Return the (X, Y) coordinate for the center point of the cell that contains the specified text.  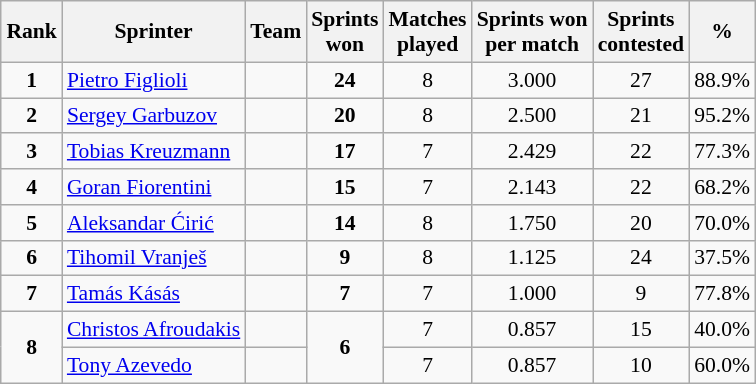
14 (344, 223)
Rank (32, 32)
Aleksandar Ćirić (154, 223)
40.0% (722, 330)
95.2% (722, 116)
88.9% (722, 80)
Tamás Kásás (154, 294)
1.000 (532, 294)
Goran Fiorentini (154, 187)
68.2% (722, 187)
5 (32, 223)
37.5% (722, 258)
Sergey Garbuzov (154, 116)
Team (276, 32)
1.750 (532, 223)
17 (344, 152)
1 (32, 80)
3.000 (532, 80)
Sprintscontested (641, 32)
2.143 (532, 187)
% (722, 32)
60.0% (722, 365)
Sprints wonper match (532, 32)
Tobias Kreuzmann (154, 152)
27 (641, 80)
Christos Afroudakis (154, 330)
4 (32, 187)
Sprinter (154, 32)
Pietro Figlioli (154, 80)
Tihomil Vranješ (154, 258)
77.3% (722, 152)
3 (32, 152)
77.8% (722, 294)
21 (641, 116)
2.429 (532, 152)
1.125 (532, 258)
2 (32, 116)
Matchesplayed (428, 32)
Tony Azevedo (154, 365)
Sprintswon (344, 32)
10 (641, 365)
2.500 (532, 116)
70.0% (722, 223)
